Return (X, Y) of the center of cell containing provided text 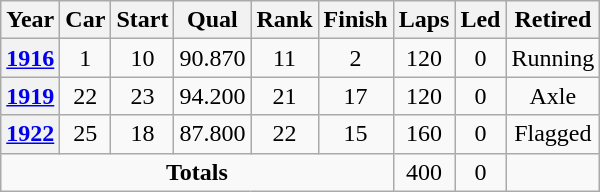
Totals (197, 172)
400 (424, 172)
Qual (212, 20)
15 (356, 134)
21 (284, 96)
160 (424, 134)
94.200 (212, 96)
Retired (553, 20)
Flagged (553, 134)
Rank (284, 20)
Axle (553, 96)
Year (30, 20)
11 (284, 58)
Laps (424, 20)
25 (86, 134)
18 (142, 134)
17 (356, 96)
1916 (30, 58)
Start (142, 20)
90.870 (212, 58)
10 (142, 58)
Led (480, 20)
1 (86, 58)
Running (553, 58)
Car (86, 20)
23 (142, 96)
87.800 (212, 134)
2 (356, 58)
1922 (30, 134)
Finish (356, 20)
1919 (30, 96)
